Search for the cell housing the specified text and yield its [x, y] center coordinate. 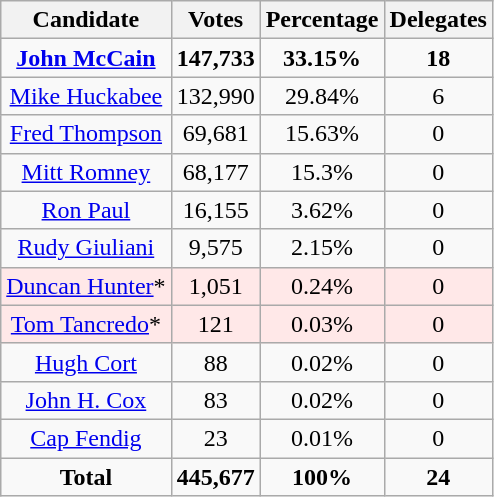
9,575 [216, 248]
23 [216, 438]
3.62% [322, 210]
Hugh Cort [86, 362]
Votes [216, 20]
24 [438, 477]
6 [438, 96]
0.03% [322, 324]
Rudy Giuliani [86, 248]
18 [438, 58]
83 [216, 400]
Fred Thompson [86, 134]
445,677 [216, 477]
1,051 [216, 286]
29.84% [322, 96]
88 [216, 362]
Delegates [438, 20]
Total [86, 477]
69,681 [216, 134]
132,990 [216, 96]
Mitt Romney [86, 172]
15.3% [322, 172]
Mike Huckabee [86, 96]
16,155 [216, 210]
John McCain [86, 58]
0.01% [322, 438]
Cap Fendig [86, 438]
68,177 [216, 172]
Candidate [86, 20]
Tom Tancredo* [86, 324]
Percentage [322, 20]
100% [322, 477]
147,733 [216, 58]
0.24% [322, 286]
33.15% [322, 58]
Ron Paul [86, 210]
2.15% [322, 248]
121 [216, 324]
John H. Cox [86, 400]
Duncan Hunter* [86, 286]
15.63% [322, 134]
